Identify which cell holds the provided text, then report its (X, Y) central coordinate. 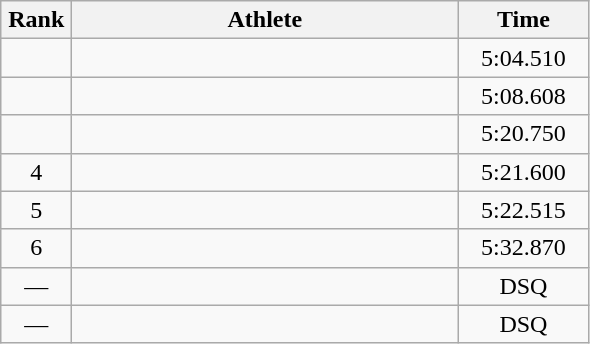
5:32.870 (524, 248)
6 (36, 248)
5:04.510 (524, 58)
5 (36, 210)
5:20.750 (524, 134)
5:08.608 (524, 96)
Time (524, 20)
5:22.515 (524, 210)
Athlete (265, 20)
Rank (36, 20)
5:21.600 (524, 172)
4 (36, 172)
